Find where the given text appears and provide that cell's center as [x, y] coordinate. 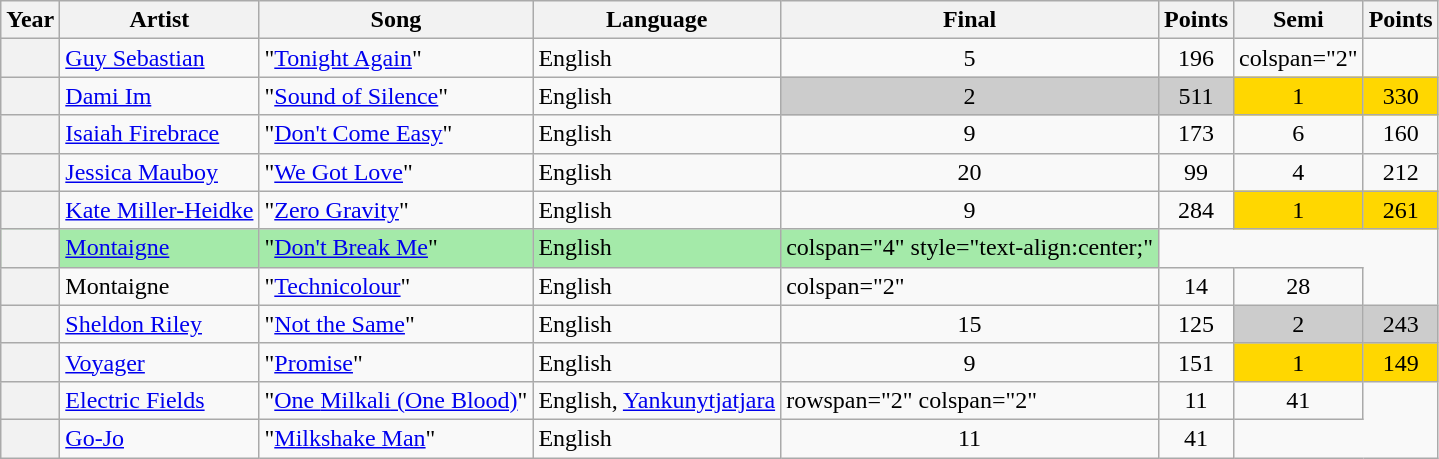
Semi [1299, 20]
20 [970, 172]
Electric Fields [160, 400]
5 [970, 58]
Voyager [160, 362]
English, Yankunytjatjara [657, 400]
125 [1196, 324]
"We Got Love" [396, 172]
"Not the Same" [396, 324]
Guy Sebastian [160, 58]
15 [970, 324]
28 [1299, 286]
"Milkshake Man" [396, 438]
Language [657, 20]
173 [1196, 134]
Final [970, 20]
284 [1196, 210]
14 [1196, 286]
"Technicolour" [396, 286]
Artist [160, 20]
261 [1400, 210]
160 [1400, 134]
511 [1196, 96]
99 [1196, 172]
6 [1299, 134]
"Promise" [396, 362]
Isaiah Firebrace [160, 134]
Go-Jo [160, 438]
"Don't Break Me" [396, 248]
"One Milkali (One Blood)" [396, 400]
Year [30, 20]
Jessica Mauboy [160, 172]
"Sound of Silence" [396, 96]
Song [396, 20]
212 [1400, 172]
rowspan="2" colspan="2" [970, 400]
149 [1400, 362]
"Tonight Again" [396, 58]
colspan="4" style="text-align:center;" [970, 248]
Kate Miller-Heidke [160, 210]
243 [1400, 324]
151 [1196, 362]
330 [1400, 96]
Sheldon Riley [160, 324]
Dami Im [160, 96]
4 [1299, 172]
196 [1196, 58]
"Zero Gravity" [396, 210]
"Don't Come Easy" [396, 134]
